For the text-containing cell, return its midpoint in [X, Y] coordinate format. 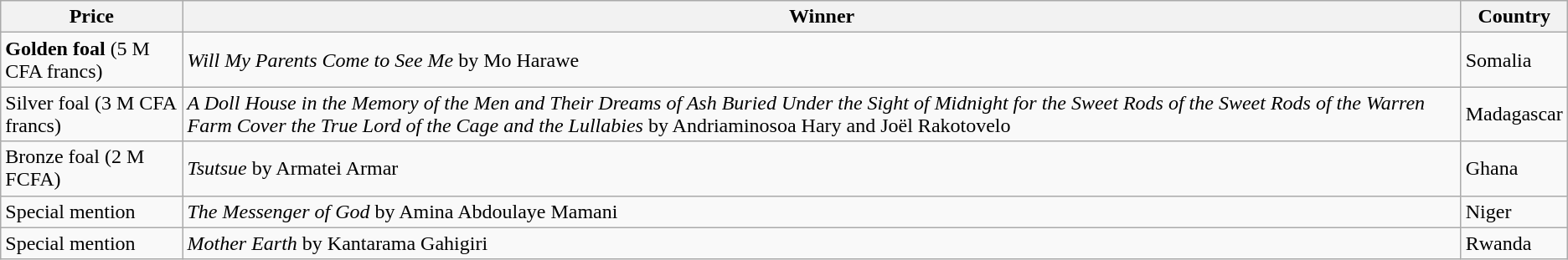
Ghana [1514, 169]
Mother Earth by Kantarama Gahigiri [822, 243]
Winner [822, 17]
Niger [1514, 212]
Country [1514, 17]
Somalia [1514, 60]
Rwanda [1514, 243]
The Messenger of God by Amina Abdoulaye Mamani [822, 212]
Will My Parents Come to See Me by Mo Harawe [822, 60]
Golden foal (5 M CFA francs) [92, 60]
Madagascar [1514, 114]
Bronze foal (2 M FCFA) [92, 169]
Tsutsue by Armatei Armar [822, 169]
Price [92, 17]
Silver foal (3 M CFA francs) [92, 114]
